Capture the cell that displays the provided text and extract its [X, Y] central coordinate. 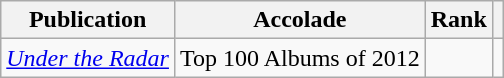
Accolade [300, 20]
Rank [458, 20]
Top 100 Albums of 2012 [300, 58]
Publication [88, 20]
Under the Radar [88, 58]
